From the cell containing the given text, extract its center point as [X, Y] coordinate. 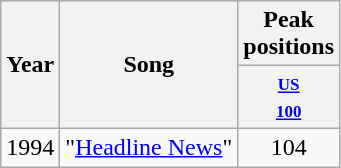
Song [149, 65]
Year [30, 65]
1994 [30, 147]
104 [289, 147]
Peak positions [289, 34]
US100 [289, 98]
"Headline News" [149, 147]
